Pinpoint the cell where the given text exists, returning its (X, Y) midpoint coordinate. 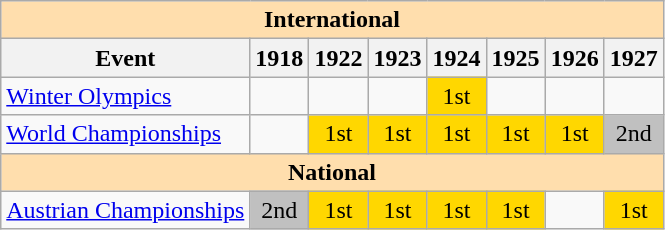
Winter Olympics (126, 96)
1925 (516, 58)
Austrian Championships (126, 210)
National (332, 172)
Event (126, 58)
World Championships (126, 134)
1926 (574, 58)
1923 (398, 58)
1922 (338, 58)
1927 (634, 58)
1924 (456, 58)
International (332, 20)
1918 (280, 58)
